For the text-containing cell, return its midpoint in (x, y) coordinate format. 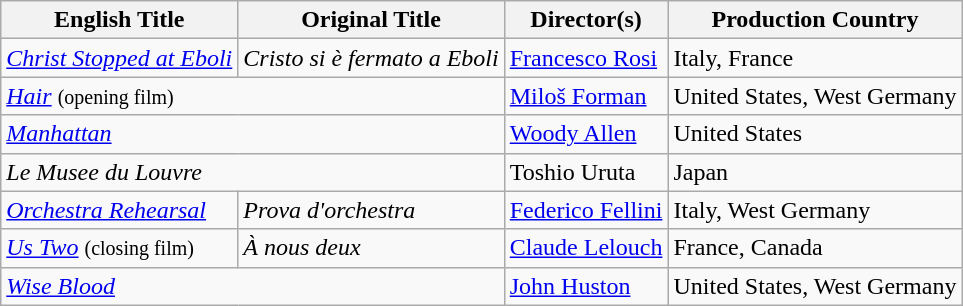
Manhattan (252, 134)
Cristo si è fermato a Eboli (371, 58)
À nous deux (371, 248)
Hair (opening film) (252, 96)
Claude Lelouch (586, 248)
Federico Fellini (586, 210)
France, Canada (815, 248)
Us Two (closing film) (120, 248)
Orchestra Rehearsal (120, 210)
Toshio Uruta (586, 172)
Wise Blood (252, 286)
Prova d'orchestra (371, 210)
Le Musee du Louvre (252, 172)
Christ Stopped at Eboli (120, 58)
Production Country (815, 20)
English Title (120, 20)
Italy, France (815, 58)
Japan (815, 172)
Original Title (371, 20)
John Huston (586, 286)
Director(s) (586, 20)
Francesco Rosi (586, 58)
Miloš Forman (586, 96)
Italy, West Germany (815, 210)
Woody Allen (586, 134)
United States (815, 134)
